Detect which cell encompasses the target text, then output its (x, y) center coordinate. 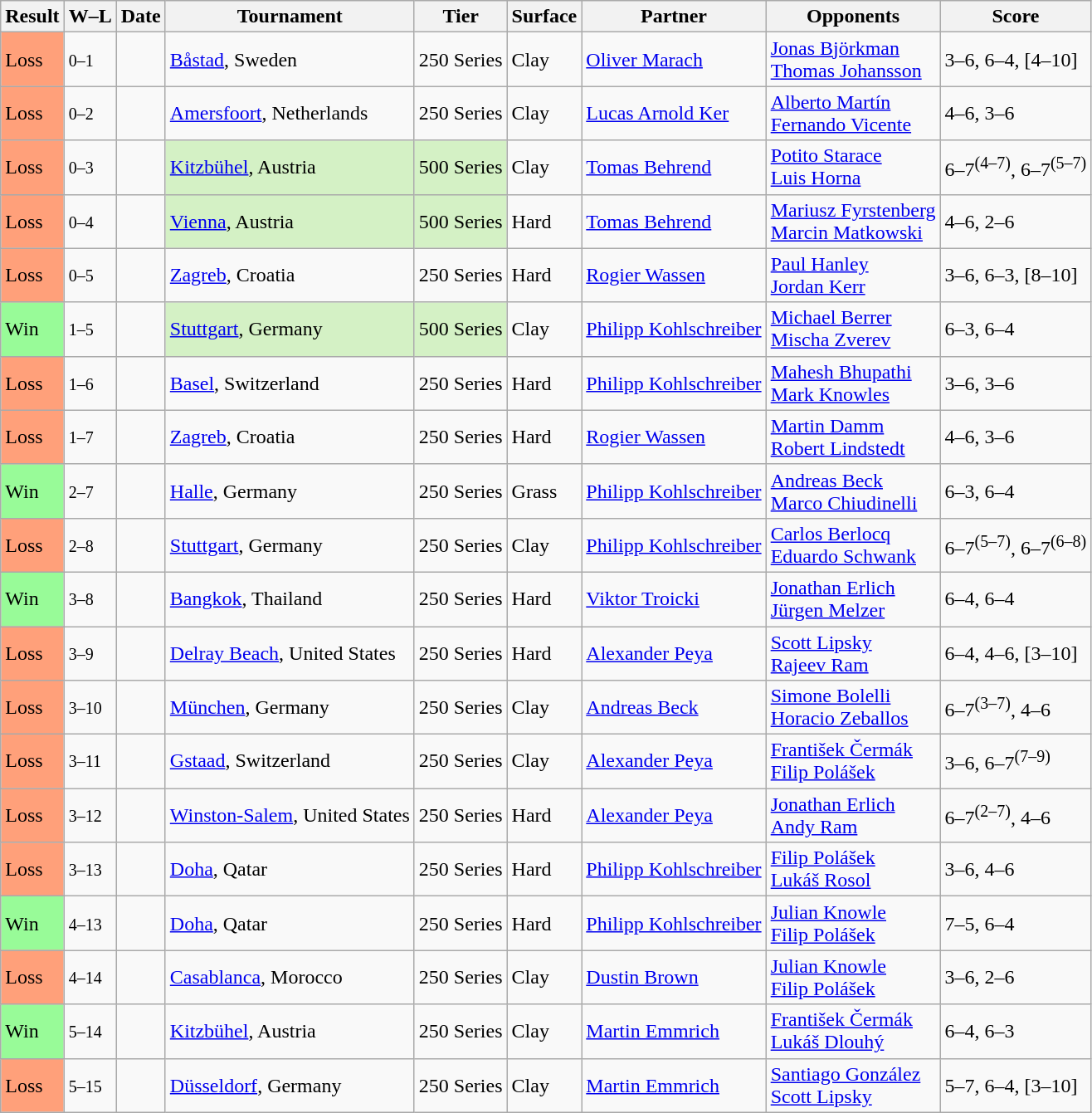
5–14 (90, 1031)
Andreas Beck (674, 707)
3–6, 6–7(7–9) (1016, 762)
4–6, 2–6 (1016, 221)
6–7(3–7), 4–6 (1016, 707)
Potito Starace Luis Horna (853, 168)
Mariusz Fyrstenberg Marcin Matkowski (853, 221)
Scott Lipsky Rajeev Ram (853, 652)
0–3 (90, 168)
Opponents (853, 17)
2–8 (90, 544)
Carlos Berlocq Eduardo Schwank (853, 544)
3–12 (90, 815)
František Čermák Filip Polášek (853, 762)
2–7 (90, 491)
Amersfoort, Netherlands (290, 113)
Filip Polášek Lukáš Rosol (853, 870)
Result (32, 17)
3–11 (90, 762)
Bangkok, Thailand (290, 599)
1–6 (90, 383)
4–13 (90, 923)
0–4 (90, 221)
Score (1016, 17)
4–14 (90, 978)
Paul Hanley Jordan Kerr (853, 276)
Martin Damm Robert Lindstedt (853, 437)
6–4, 6–3 (1016, 1031)
Alberto Martín Fernando Vicente (853, 113)
Michael Berrer Mischa Zverev (853, 329)
Partner (674, 17)
3–6, 6–4, [4–10] (1016, 60)
Delray Beach, United States (290, 652)
3–13 (90, 870)
Andreas Beck Marco Chiudinelli (853, 491)
Viktor Troicki (674, 599)
3–6, 3–6 (1016, 383)
Düsseldorf, Germany (290, 1086)
0–1 (90, 60)
3–6, 2–6 (1016, 978)
Casablanca, Morocco (290, 978)
Winston-Salem, United States (290, 815)
0–5 (90, 276)
5–15 (90, 1086)
Lucas Arnold Ker (674, 113)
3–10 (90, 707)
Vienna, Austria (290, 221)
Surface (544, 17)
6–4, 6–4 (1016, 599)
Tier (461, 17)
5–7, 6–4, [3–10] (1016, 1086)
Halle, Germany (290, 491)
Date (141, 17)
Basel, Switzerland (290, 383)
6–4, 4–6, [3–10] (1016, 652)
München, Germany (290, 707)
W–L (90, 17)
Simone Bolelli Horacio Zeballos (853, 707)
Santiago González Scott Lipsky (853, 1086)
Tournament (290, 17)
Jonathan Erlich Andy Ram (853, 815)
6–7(4–7), 6–7(5–7) (1016, 168)
7–5, 6–4 (1016, 923)
Jonathan Erlich Jürgen Melzer (853, 599)
Jonas Björkman Thomas Johansson (853, 60)
Dustin Brown (674, 978)
3–9 (90, 652)
3–8 (90, 599)
Båstad, Sweden (290, 60)
3–6, 6–3, [8–10] (1016, 276)
František Čermák Lukáš Dlouhý (853, 1031)
1–5 (90, 329)
Mahesh Bhupathi Mark Knowles (853, 383)
6–7(2–7), 4–6 (1016, 815)
Grass (544, 491)
Gstaad, Switzerland (290, 762)
Oliver Marach (674, 60)
0–2 (90, 113)
1–7 (90, 437)
3–6, 4–6 (1016, 870)
6–7(5–7), 6–7(6–8) (1016, 544)
